Output the [X, Y] coordinate of the center of the cell containing the given text.  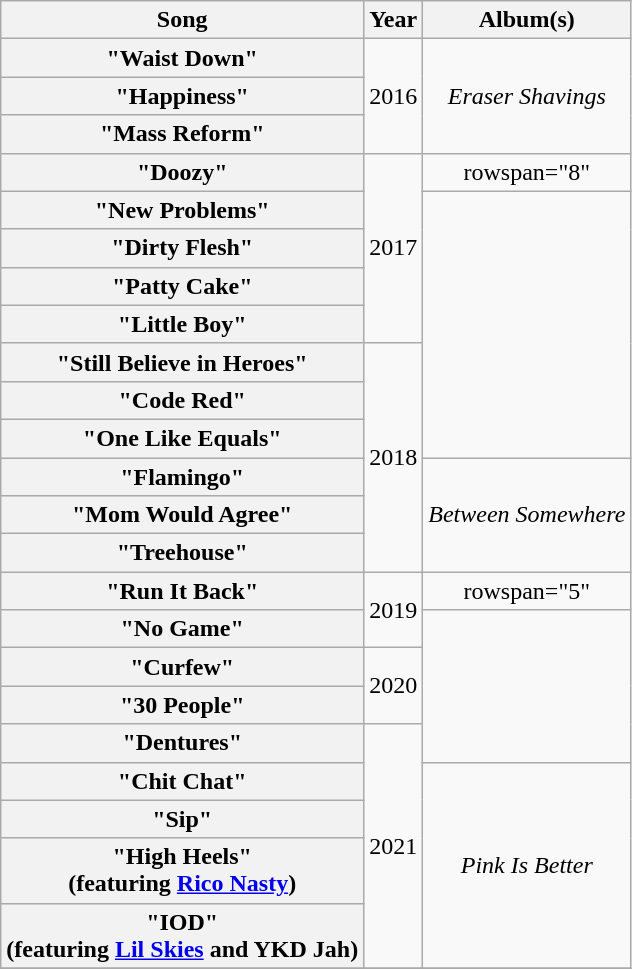
"Flamingo" [182, 477]
2016 [394, 96]
"Sip" [182, 819]
"30 People" [182, 705]
"IOD"(featuring Lil Skies and YKD Jah) [182, 936]
"Waist Down" [182, 58]
"Dirty Flesh" [182, 248]
Song [182, 20]
"Mass Reform" [182, 134]
"Happiness" [182, 96]
"No Game" [182, 629]
"Chit Chat" [182, 781]
"Little Boy" [182, 324]
2021 [394, 846]
"Still Believe in Heroes" [182, 362]
"Patty Cake" [182, 286]
rowspan="5" [527, 591]
"Code Red" [182, 400]
"One Like Equals" [182, 438]
"Dentures" [182, 743]
2018 [394, 457]
Pink Is Better [527, 865]
"Curfew" [182, 667]
Eraser Shavings [527, 96]
Between Somewhere [527, 515]
rowspan="8" [527, 172]
2020 [394, 686]
Year [394, 20]
"New Problems" [182, 210]
"Doozy" [182, 172]
"Run It Back" [182, 591]
2017 [394, 248]
"Mom Would Agree" [182, 515]
Album(s) [527, 20]
2019 [394, 610]
"High Heels"(featuring Rico Nasty) [182, 870]
"Treehouse" [182, 553]
